Scan for the cell matching the given text and deliver its (X, Y) coordinate at center. 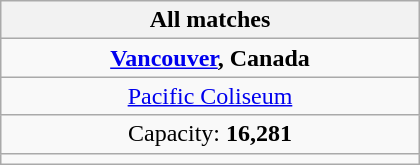
All matches (210, 20)
Pacific Coliseum (210, 96)
Vancouver, Canada (210, 58)
Capacity: 16,281 (210, 134)
